For the text-containing cell, return its midpoint in [x, y] coordinate format. 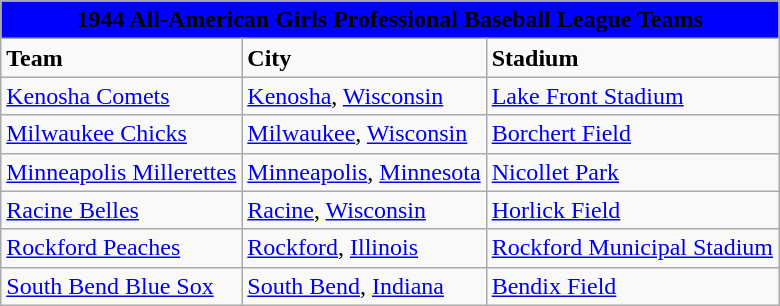
Milwaukee, Wisconsin [364, 134]
South Bend Blue Sox [122, 286]
Borchert Field [632, 134]
Horlick Field [632, 210]
Lake Front Stadium [632, 96]
Milwaukee Chicks [122, 134]
Minneapolis, Minnesota [364, 172]
1944 All-American Girls Professional Baseball League Teams [390, 20]
City [364, 58]
Kenosha, Wisconsin [364, 96]
Minneapolis Millerettes [122, 172]
Rockford Municipal Stadium [632, 248]
South Bend, Indiana [364, 286]
Kenosha Comets [122, 96]
Team [122, 58]
Racine Belles [122, 210]
Rockford Peaches [122, 248]
Rockford, Illinois [364, 248]
Racine, Wisconsin [364, 210]
Bendix Field [632, 286]
Stadium [632, 58]
Nicollet Park [632, 172]
